Provide the [X, Y] coordinate of the cell's center where the given text is located.  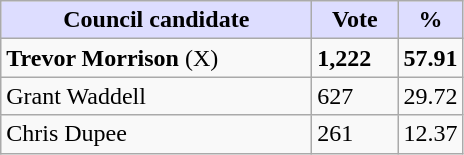
29.72 [430, 96]
Grant Waddell [156, 96]
627 [355, 96]
% [430, 20]
Chris Dupee [156, 134]
1,222 [355, 58]
Trevor Morrison (X) [156, 58]
Vote [355, 20]
Council candidate [156, 20]
12.37 [430, 134]
261 [355, 134]
57.91 [430, 58]
